Detect which cell encompasses the target text, then output its (X, Y) center coordinate. 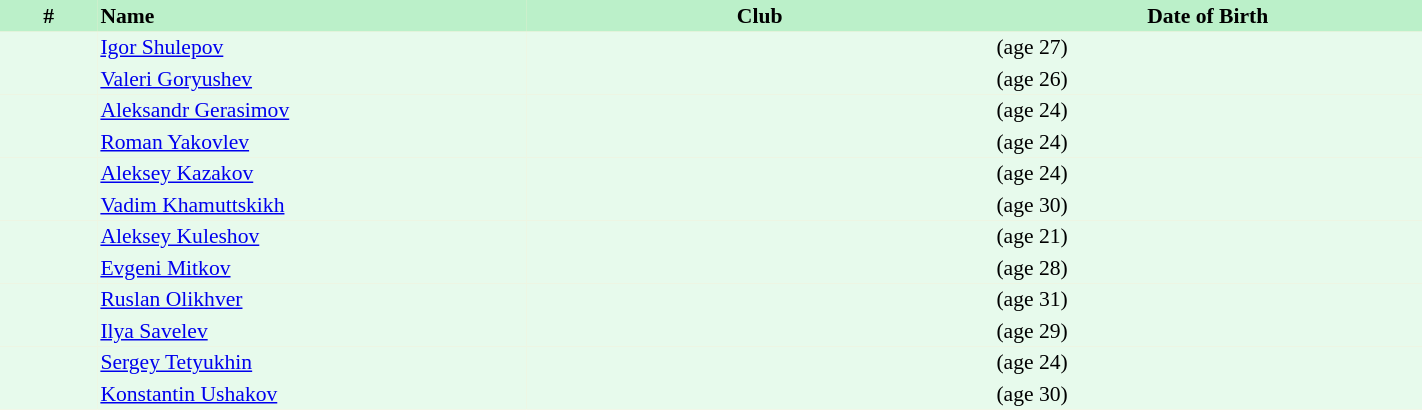
(age 28) (1208, 268)
# (48, 16)
(age 31) (1208, 300)
Aleksey Kuleshov (312, 236)
Name (312, 16)
Aleksey Kazakov (312, 174)
Vadim Khamuttskikh (312, 205)
Club (760, 16)
Sergey Tetyukhin (312, 362)
(age 26) (1208, 79)
Evgeni Mitkov (312, 268)
Igor Shulepov (312, 48)
(age 29) (1208, 331)
Ilya Savelev (312, 331)
Roman Yakovlev (312, 142)
Aleksandr Gerasimov (312, 110)
(age 27) (1208, 48)
Date of Birth (1208, 16)
(age 21) (1208, 236)
Ruslan Olikhver (312, 300)
Valeri Goryushev (312, 79)
Konstantin Ushakov (312, 394)
